Scan for the cell matching the given text and deliver its [X, Y] coordinate at center. 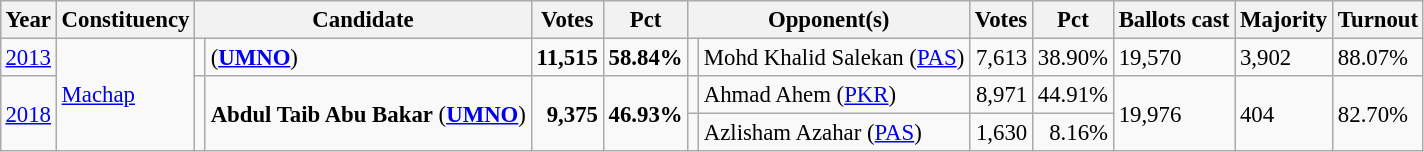
Azlisham Azahar (PAS) [834, 133]
2013 [28, 57]
9,375 [567, 114]
Candidate [363, 20]
46.93% [646, 114]
38.90% [1072, 57]
Ahmad Ahem (PKR) [834, 95]
19,976 [1174, 114]
404 [1284, 114]
Year [28, 20]
Machap [125, 94]
Turnout [1378, 20]
11,515 [567, 57]
2018 [28, 114]
(UMNO) [368, 57]
88.07% [1378, 57]
1,630 [1002, 133]
Mohd Khalid Salekan (PAS) [834, 57]
Opponent(s) [829, 20]
8.16% [1072, 133]
Majority [1284, 20]
8,971 [1002, 95]
7,613 [1002, 57]
Constituency [125, 20]
82.70% [1378, 114]
44.91% [1072, 95]
Ballots cast [1174, 20]
3,902 [1284, 57]
19,570 [1174, 57]
58.84% [646, 57]
Abdul Taib Abu Bakar (UMNO) [368, 114]
